Search for the cell housing the specified text and yield its (X, Y) center coordinate. 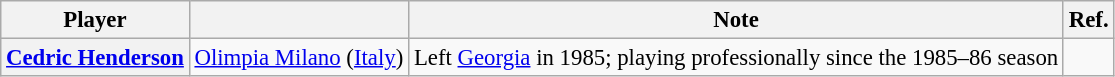
Ref. (1088, 20)
Cedric Henderson (95, 58)
Left Georgia in 1985; playing professionally since the 1985–86 season (736, 58)
Player (95, 20)
Olimpia Milano (Italy) (298, 58)
Note (736, 20)
